For the text-containing cell, return its midpoint in (x, y) coordinate format. 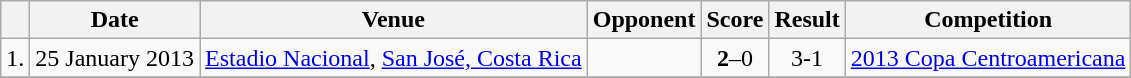
Opponent (644, 20)
Competition (988, 20)
3-1 (807, 58)
1. (16, 58)
Venue (394, 20)
Estadio Nacional, San José, Costa Rica (394, 58)
Date (115, 20)
25 January 2013 (115, 58)
Result (807, 20)
2–0 (735, 58)
2013 Copa Centroamericana (988, 58)
Score (735, 20)
